Detect which cell encompasses the target text, then output its (x, y) center coordinate. 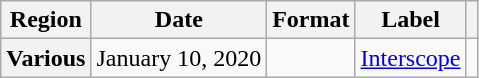
Interscope (410, 58)
Label (410, 20)
Date (179, 20)
Region (46, 20)
Various (46, 58)
January 10, 2020 (179, 58)
Format (311, 20)
